Provide the (x, y) coordinate of the cell's center where the given text is located.  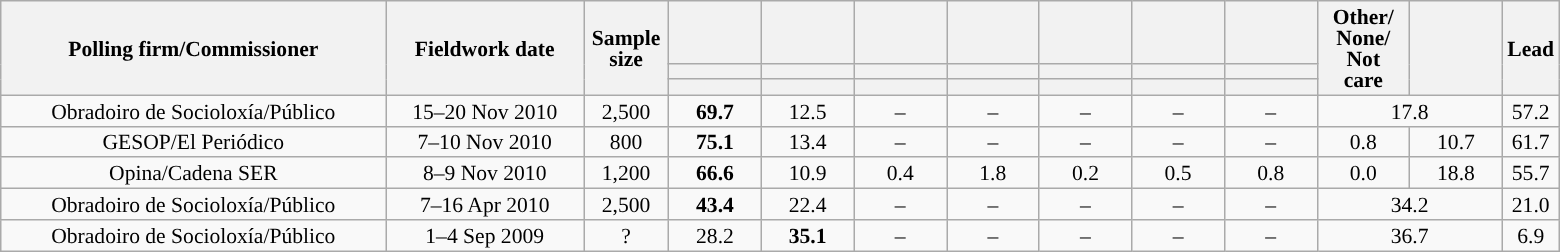
6.9 (1530, 236)
12.5 (808, 110)
13.4 (808, 142)
66.6 (716, 174)
1,200 (626, 174)
17.8 (1410, 110)
0.5 (1178, 174)
Polling firm/Commissioner (194, 48)
Fieldwork date (485, 48)
21.0 (1530, 204)
0.4 (900, 174)
7–10 Nov 2010 (485, 142)
Other/None/Notcare (1364, 48)
10.7 (1456, 142)
15–20 Nov 2010 (485, 110)
GESOP/El Periódico (194, 142)
43.4 (716, 204)
800 (626, 142)
8–9 Nov 2010 (485, 174)
0.2 (1086, 174)
55.7 (1530, 174)
22.4 (808, 204)
0.0 (1364, 174)
18.8 (1456, 174)
28.2 (716, 236)
61.7 (1530, 142)
7–16 Apr 2010 (485, 204)
75.1 (716, 142)
? (626, 236)
Sample size (626, 48)
69.7 (716, 110)
Opina/Cadena SER (194, 174)
Lead (1530, 48)
1.8 (992, 174)
57.2 (1530, 110)
10.9 (808, 174)
36.7 (1410, 236)
34.2 (1410, 204)
35.1 (808, 236)
1–4 Sep 2009 (485, 236)
